Search for the cell housing the specified text and yield its [X, Y] center coordinate. 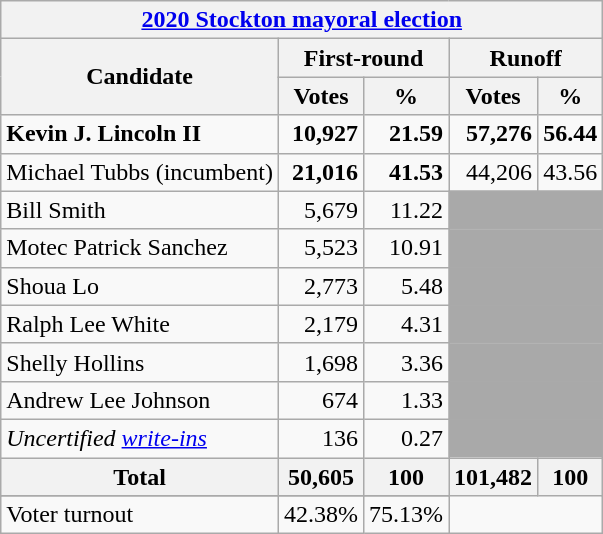
75.13% [406, 515]
3.36 [406, 362]
21,016 [320, 172]
0.27 [406, 438]
Total [140, 477]
2020 Stockton mayoral election [302, 20]
1.33 [406, 400]
5,523 [320, 248]
Shoua Lo [140, 286]
2,773 [320, 286]
56.44 [570, 134]
Uncertified write-ins [140, 438]
Michael Tubbs (incumbent) [140, 172]
42.38% [320, 515]
1,698 [320, 362]
Ralph Lee White [140, 324]
21.59 [406, 134]
Andrew Lee Johnson [140, 400]
2,179 [320, 324]
Bill Smith [140, 210]
Runoff [526, 58]
10.91 [406, 248]
57,276 [494, 134]
Shelly Hollins [140, 362]
10,927 [320, 134]
674 [320, 400]
11.22 [406, 210]
Kevin J. Lincoln II [140, 134]
44,206 [494, 172]
101,482 [494, 477]
43.56 [570, 172]
50,605 [320, 477]
Candidate [140, 77]
5,679 [320, 210]
Voter turnout [140, 515]
41.53 [406, 172]
136 [320, 438]
5.48 [406, 286]
First-round [363, 58]
Motec Patrick Sanchez [140, 248]
4.31 [406, 324]
